From the cell containing the given text, extract its center point as (x, y) coordinate. 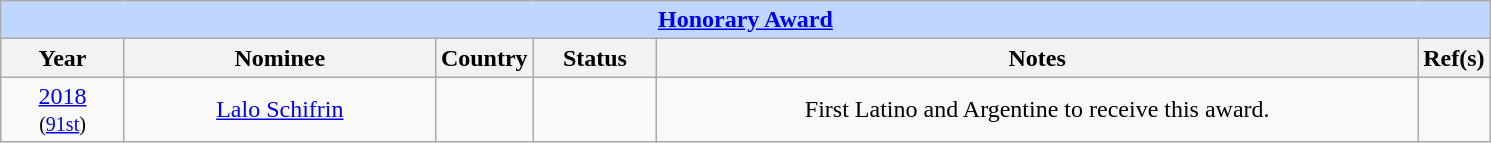
Nominee (280, 58)
2018(91st) (63, 110)
Year (63, 58)
Lalo Schifrin (280, 110)
Honorary Award (746, 20)
First Latino and Argentine to receive this award. (1038, 110)
Ref(s) (1454, 58)
Notes (1038, 58)
Country (484, 58)
Status (595, 58)
